Detect which cell encompasses the target text, then output its [x, y] center coordinate. 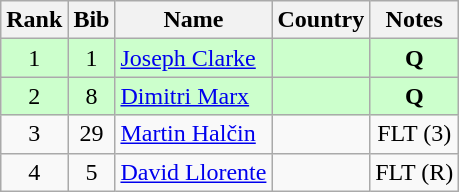
Bib [92, 20]
8 [92, 96]
5 [92, 172]
Name [194, 20]
Martin Halčin [194, 134]
Joseph Clarke [194, 58]
Notes [414, 20]
4 [34, 172]
2 [34, 96]
3 [34, 134]
David Llorente [194, 172]
FLT (R) [414, 172]
FLT (3) [414, 134]
Country [321, 20]
Rank [34, 20]
Dimitri Marx [194, 96]
29 [92, 134]
